For the text-containing cell, return its midpoint in (X, Y) coordinate format. 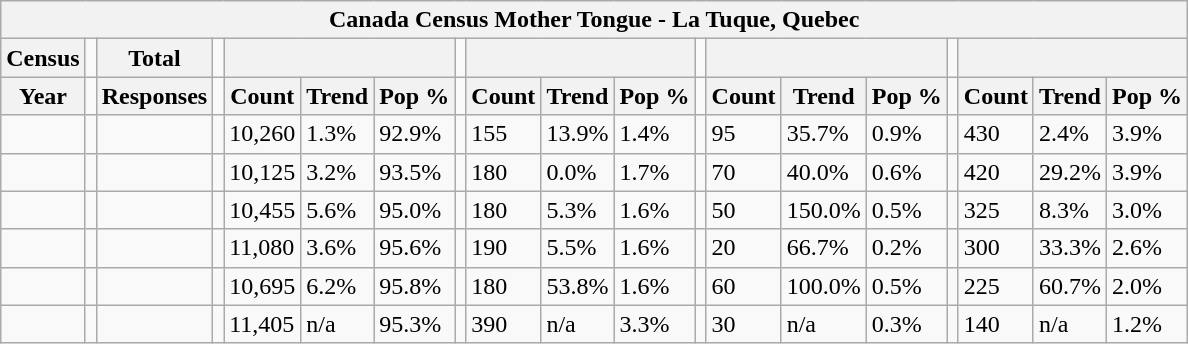
0.2% (906, 248)
35.7% (824, 134)
95.3% (414, 324)
300 (996, 248)
10,455 (262, 210)
420 (996, 172)
10,695 (262, 286)
0.0% (578, 172)
13.9% (578, 134)
20 (744, 248)
40.0% (824, 172)
100.0% (824, 286)
2.4% (1070, 134)
0.9% (906, 134)
0.3% (906, 324)
50 (744, 210)
1.4% (654, 134)
95.6% (414, 248)
140 (996, 324)
11,080 (262, 248)
95.0% (414, 210)
60.7% (1070, 286)
150.0% (824, 210)
29.2% (1070, 172)
Total (154, 58)
Canada Census Mother Tongue - La Tuque, Quebec (594, 20)
155 (504, 134)
11,405 (262, 324)
66.7% (824, 248)
10,260 (262, 134)
325 (996, 210)
2.6% (1146, 248)
1.7% (654, 172)
0.6% (906, 172)
6.2% (338, 286)
30 (744, 324)
5.3% (578, 210)
95.8% (414, 286)
Responses (154, 96)
3.0% (1146, 210)
33.3% (1070, 248)
70 (744, 172)
8.3% (1070, 210)
390 (504, 324)
1.3% (338, 134)
Census (43, 58)
95 (744, 134)
Year (43, 96)
225 (996, 286)
92.9% (414, 134)
93.5% (414, 172)
3.2% (338, 172)
2.0% (1146, 286)
53.8% (578, 286)
430 (996, 134)
60 (744, 286)
10,125 (262, 172)
1.2% (1146, 324)
5.6% (338, 210)
3.3% (654, 324)
3.6% (338, 248)
190 (504, 248)
5.5% (578, 248)
